Search for the cell housing the specified text and yield its (x, y) center coordinate. 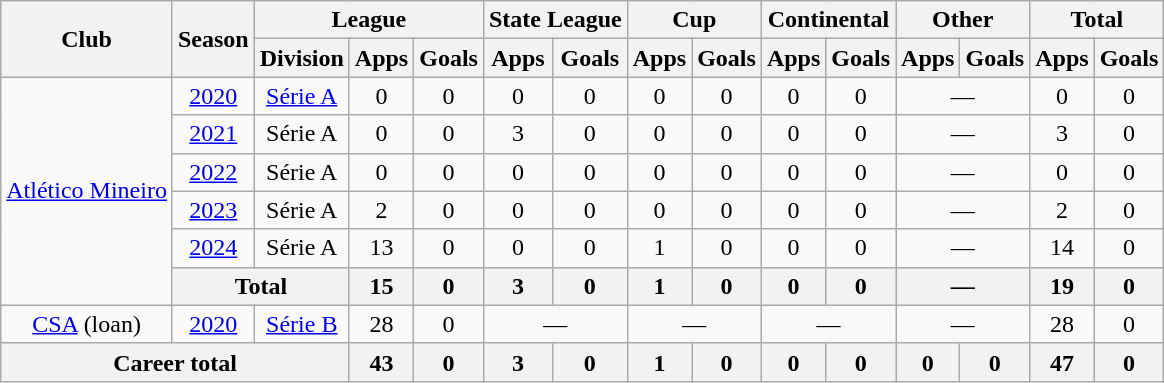
Cup (694, 20)
2022 (213, 172)
League (368, 20)
13 (381, 248)
Season (213, 39)
Other (963, 20)
2021 (213, 134)
Division (302, 58)
43 (381, 362)
Continental (828, 20)
47 (1062, 362)
State League (555, 20)
15 (381, 286)
CSA (loan) (87, 324)
2024 (213, 248)
2023 (213, 210)
Career total (176, 362)
Club (87, 39)
14 (1062, 248)
Atlético Mineiro (87, 191)
Série B (302, 324)
19 (1062, 286)
